Identify which cell holds the provided text, then report its [X, Y] central coordinate. 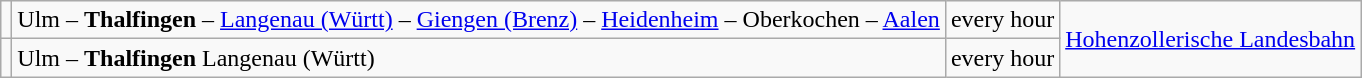
Ulm – Thalfingen – Langenau (Württ) – Giengen (Brenz) – Heidenheim – Oberkochen – Aalen [479, 20]
Hohenzollerische Landesbahn [1210, 39]
Ulm – Thalfingen Langenau (Württ) [479, 58]
